Identify which cell holds the provided text, then report its [X, Y] central coordinate. 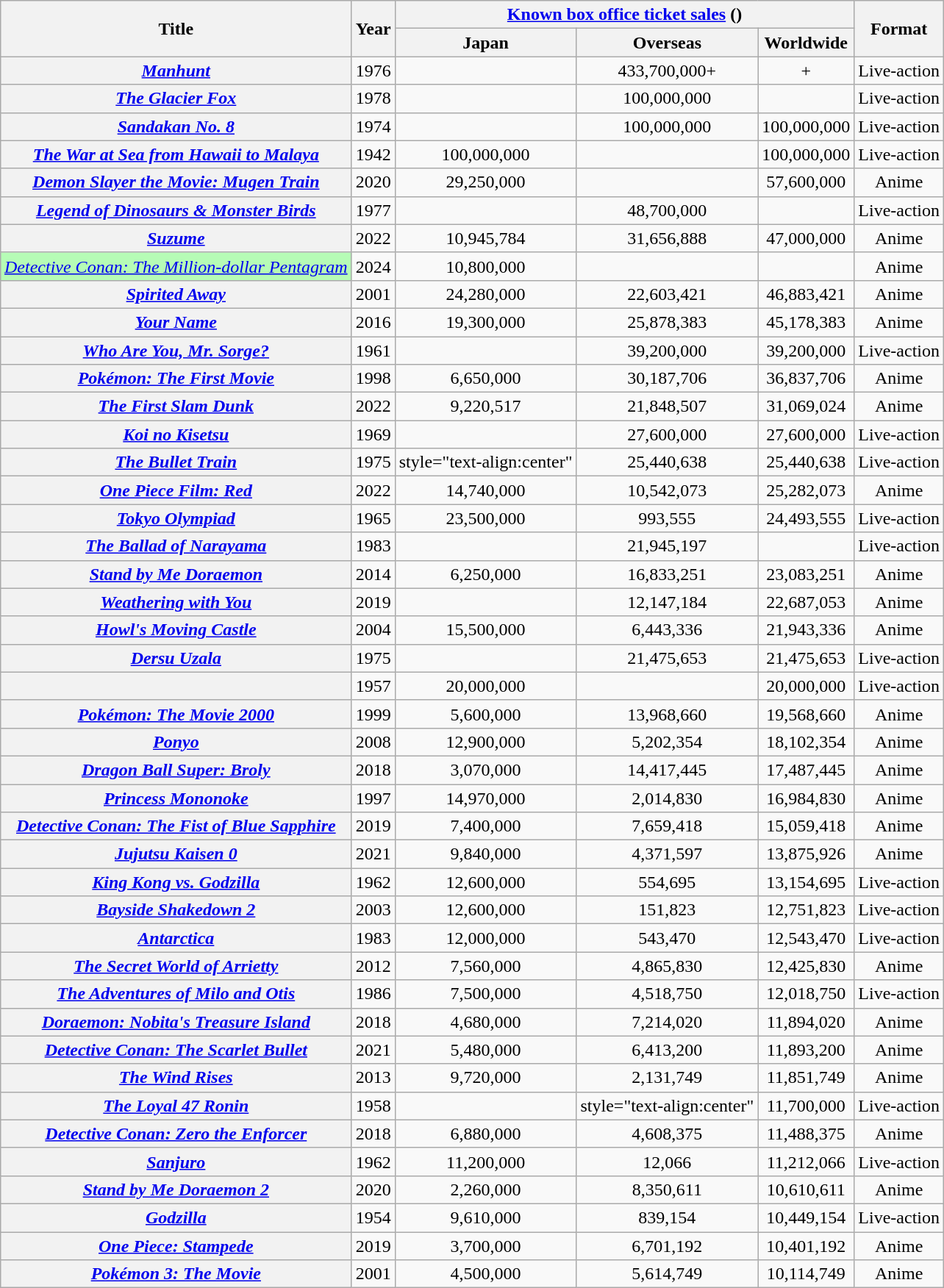
4,500,000 [485, 1274]
Worldwide [806, 43]
4,371,597 [668, 854]
17,487,445 [806, 770]
9,220,517 [485, 407]
6,701,192 [668, 1246]
1942 [373, 154]
11,200,000 [485, 1162]
Koi no Kisetsu [176, 434]
25,282,073 [806, 490]
10,114,749 [806, 1274]
21,943,336 [806, 630]
Year [373, 29]
21,848,507 [668, 407]
Manhunt [176, 71]
12,147,184 [668, 602]
543,470 [668, 938]
Godzilla [176, 1217]
12,543,470 [806, 938]
Spirited Away [176, 294]
13,968,660 [668, 714]
24,493,555 [806, 518]
7,560,000 [485, 966]
Format [899, 29]
10,800,000 [485, 266]
Title [176, 29]
6,413,200 [668, 1050]
9,610,000 [485, 1217]
31,656,888 [668, 238]
Bayside Shakedown 2 [176, 910]
47,000,000 [806, 238]
The Glacier Fox [176, 99]
14,417,445 [668, 770]
7,500,000 [485, 994]
The Adventures of Milo and Otis [176, 994]
13,154,695 [806, 882]
One Piece: Stampede [176, 1246]
One Piece Film: Red [176, 490]
2,131,749 [668, 1078]
King Kong vs. Godzilla [176, 882]
2012 [373, 966]
Howl's Moving Castle [176, 630]
Stand by Me Doraemon [176, 574]
993,555 [668, 518]
1986 [373, 994]
The War at Sea from Hawaii to Malaya [176, 154]
11,893,200 [806, 1050]
4,865,830 [668, 966]
46,883,421 [806, 294]
14,740,000 [485, 490]
14,970,000 [485, 798]
45,178,383 [806, 322]
1954 [373, 1217]
18,102,354 [806, 742]
23,500,000 [485, 518]
2,014,830 [668, 798]
24,280,000 [485, 294]
2003 [373, 910]
Pokémon 3: The Movie [176, 1274]
5,614,749 [668, 1274]
The First Slam Dunk [176, 407]
29,250,000 [485, 182]
23,083,251 [806, 574]
Sanjuro [176, 1162]
Your Name [176, 322]
2013 [373, 1078]
Overseas [668, 43]
31,069,024 [806, 407]
4,518,750 [668, 994]
The Ballad of Narayama [176, 546]
7,400,000 [485, 826]
1965 [373, 518]
The Loyal 47 Ronin [176, 1106]
25,878,383 [668, 322]
1998 [373, 379]
Ponyo [176, 742]
16,833,251 [668, 574]
839,154 [668, 1217]
21,945,197 [668, 546]
5,480,000 [485, 1050]
11,488,375 [806, 1134]
11,700,000 [806, 1106]
1976 [373, 71]
6,443,336 [668, 630]
2024 [373, 266]
19,300,000 [485, 322]
4,680,000 [485, 1022]
554,695 [668, 882]
Detective Conan: Zero the Enforcer [176, 1134]
Weathering with You [176, 602]
36,837,706 [806, 379]
+ [806, 71]
48,700,000 [668, 210]
7,214,020 [668, 1022]
1969 [373, 434]
Known box office ticket sales () [625, 15]
2016 [373, 322]
Detective Conan: The Fist of Blue Sapphire [176, 826]
Legend of Dinosaurs & Monster Birds [176, 210]
9,720,000 [485, 1078]
Antarctica [176, 938]
Detective Conan: The Million-dollar Pentagram [176, 266]
Suzume [176, 238]
3,700,000 [485, 1246]
12,000,000 [485, 938]
6,250,000 [485, 574]
11,851,749 [806, 1078]
Sandakan No. 8 [176, 126]
1997 [373, 798]
1974 [373, 126]
1977 [373, 210]
12,066 [668, 1162]
Dragon Ball Super: Broly [176, 770]
Japan [485, 43]
The Secret World of Arrietty [176, 966]
2,260,000 [485, 1189]
11,894,020 [806, 1022]
5,600,000 [485, 714]
12,900,000 [485, 742]
2004 [373, 630]
Pokémon: The Movie 2000 [176, 714]
22,687,053 [806, 602]
2008 [373, 742]
Pokémon: The First Movie [176, 379]
12,425,830 [806, 966]
Who Are You, Mr. Sorge? [176, 351]
13,875,926 [806, 854]
5,202,354 [668, 742]
12,751,823 [806, 910]
2014 [373, 574]
10,945,784 [485, 238]
22,603,421 [668, 294]
10,610,611 [806, 1189]
Detective Conan: The Scarlet Bullet [176, 1050]
8,350,611 [668, 1189]
Dersu Uzala [176, 658]
10,542,073 [668, 490]
Tokyo Olympiad [176, 518]
19,568,660 [806, 714]
12,018,750 [806, 994]
30,187,706 [668, 379]
16,984,830 [806, 798]
The Wind Rises [176, 1078]
11,212,066 [806, 1162]
Princess Mononoke [176, 798]
Demon Slayer the Movie: Mugen Train [176, 182]
433,700,000+ [668, 71]
1978 [373, 99]
7,659,418 [668, 826]
1961 [373, 351]
15,059,418 [806, 826]
151,823 [668, 910]
10,449,154 [806, 1217]
Jujutsu Kaisen 0 [176, 854]
9,840,000 [485, 854]
Stand by Me Doraemon 2 [176, 1189]
3,070,000 [485, 770]
10,401,192 [806, 1246]
1957 [373, 686]
6,880,000 [485, 1134]
1958 [373, 1106]
Doraemon: Nobita's Treasure Island [176, 1022]
1999 [373, 714]
15,500,000 [485, 630]
The Bullet Train [176, 462]
6,650,000 [485, 379]
4,608,375 [668, 1134]
57,600,000 [806, 182]
